Extract the (x, y) coordinate from the center of the cell holding the provided text.  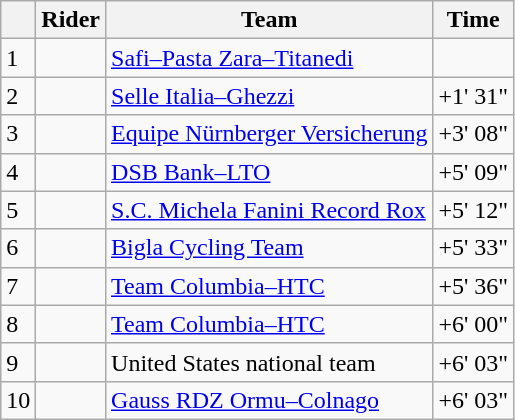
10 (18, 400)
+1' 31" (474, 96)
DSB Bank–LTO (270, 172)
3 (18, 134)
Time (474, 20)
S.C. Michela Fanini Record Rox (270, 210)
4 (18, 172)
+5' 12" (474, 210)
7 (18, 286)
Rider (71, 20)
+5' 33" (474, 248)
Gauss RDZ Ormu–Colnago (270, 400)
Bigla Cycling Team (270, 248)
Selle Italia–Ghezzi (270, 96)
Safi–Pasta Zara–Titanedi (270, 58)
+5' 09" (474, 172)
+6' 00" (474, 324)
5 (18, 210)
2 (18, 96)
1 (18, 58)
8 (18, 324)
Equipe Nürnberger Versicherung (270, 134)
+3' 08" (474, 134)
6 (18, 248)
Team (270, 20)
+5' 36" (474, 286)
9 (18, 362)
United States national team (270, 362)
